For the text-containing cell, return its midpoint in (X, Y) coordinate format. 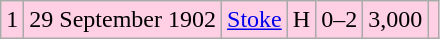
H (301, 20)
3,000 (396, 20)
1 (12, 20)
Stoke (255, 20)
0–2 (340, 20)
29 September 1902 (123, 20)
